From the cell containing the given text, extract its center point as [X, Y] coordinate. 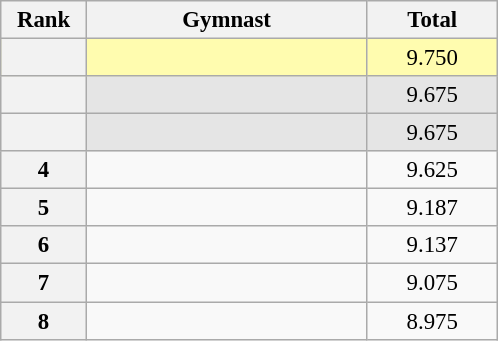
8 [44, 321]
9.137 [432, 245]
4 [44, 170]
5 [44, 208]
Rank [44, 20]
9.625 [432, 170]
9.187 [432, 208]
9.750 [432, 58]
6 [44, 245]
9.075 [432, 283]
Gymnast [226, 20]
8.975 [432, 321]
7 [44, 283]
Total [432, 20]
